Locate the cell with the specified text and output its (X, Y) center coordinate. 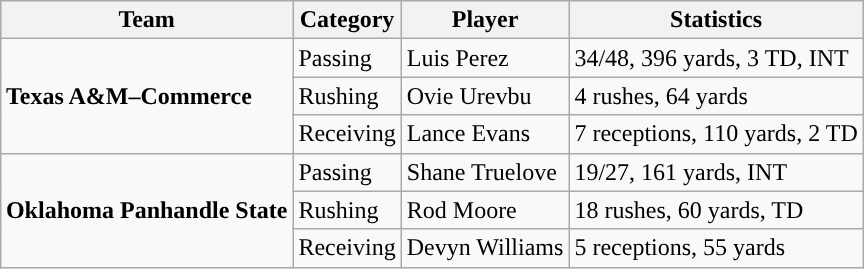
Statistics (716, 20)
4 rushes, 64 yards (716, 96)
Oklahoma Panhandle State (146, 210)
18 rushes, 60 yards, TD (716, 210)
Texas A&M–Commerce (146, 96)
7 receptions, 110 yards, 2 TD (716, 134)
Lance Evans (485, 134)
Ovie Urevbu (485, 96)
5 receptions, 55 yards (716, 248)
Devyn Williams (485, 248)
Shane Truelove (485, 172)
19/27, 161 yards, INT (716, 172)
Player (485, 20)
Luis Perez (485, 58)
Rod Moore (485, 210)
34/48, 396 yards, 3 TD, INT (716, 58)
Category (347, 20)
Team (146, 20)
